Output the (X, Y) coordinate of the center of the cell containing the given text.  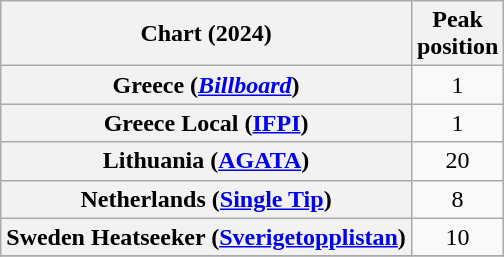
Peakposition (457, 34)
Greece (Billboard) (206, 85)
Netherlands (Single Tip) (206, 199)
Greece Local (IFPI) (206, 123)
8 (457, 199)
Chart (2024) (206, 34)
Lithuania (AGATA) (206, 161)
20 (457, 161)
10 (457, 237)
Sweden Heatseeker (Sverigetopplistan) (206, 237)
